Return [X, Y] of the center of cell containing provided text 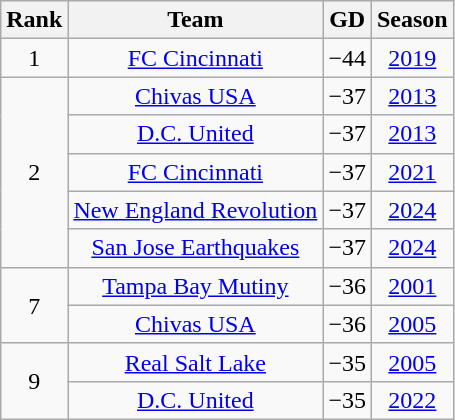
Rank [34, 20]
9 [34, 381]
2019 [412, 58]
Tampa Bay Mutiny [196, 286]
Team [196, 20]
San Jose Earthquakes [196, 248]
Real Salt Lake [196, 362]
2022 [412, 400]
New England Revolution [196, 210]
2 [34, 172]
7 [34, 305]
−44 [348, 58]
Season [412, 20]
2021 [412, 172]
1 [34, 58]
GD [348, 20]
2001 [412, 286]
